Locate the cell with the specified text and output its [X, Y] center coordinate. 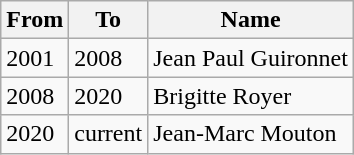
Name [251, 20]
2001 [35, 58]
Brigitte Royer [251, 96]
Jean-Marc Mouton [251, 134]
current [108, 134]
Jean Paul Guironnet [251, 58]
From [35, 20]
To [108, 20]
